Output the (x, y) coordinate of the center of the cell containing the given text.  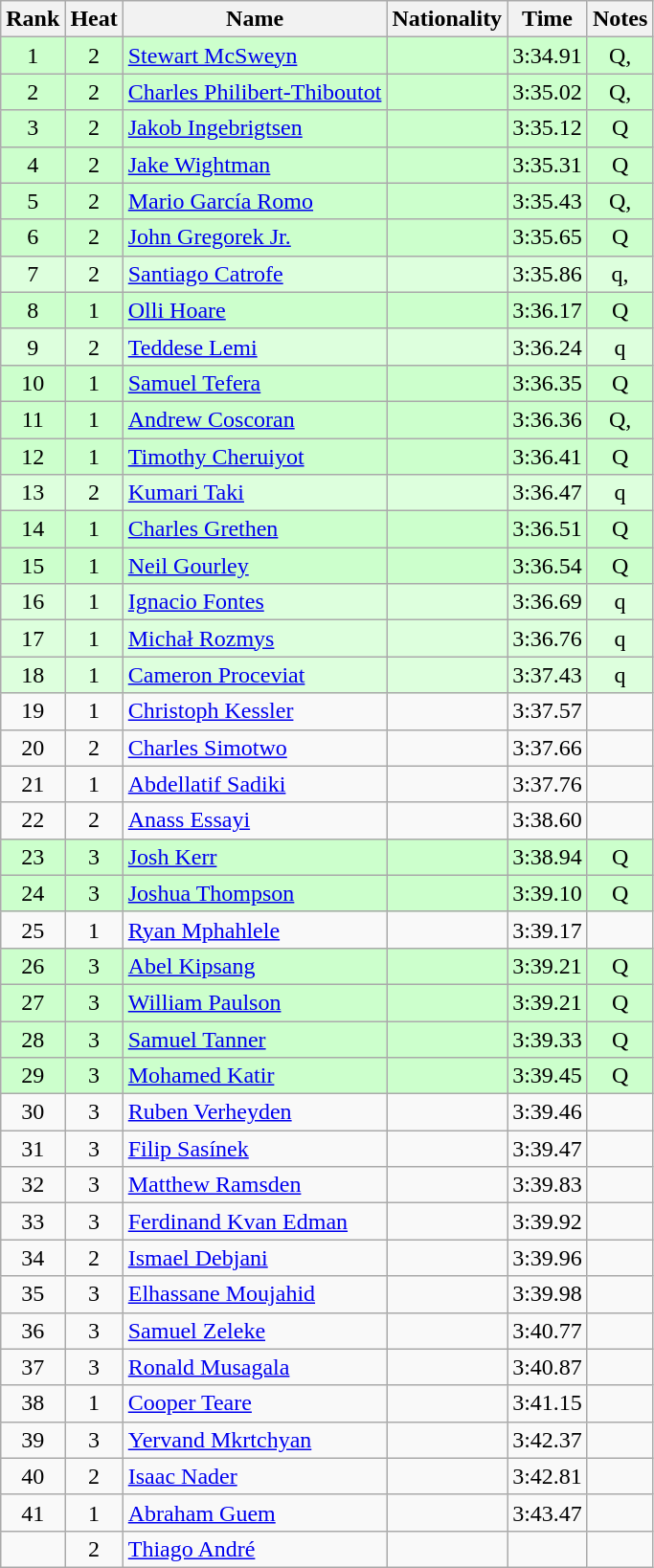
Anass Essayi (255, 820)
36 (33, 1331)
3:39.92 (548, 1221)
26 (33, 966)
37 (33, 1367)
21 (33, 784)
Samuel Zeleke (255, 1331)
Cameron Proceviat (255, 675)
Stewart McSweyn (255, 56)
John Gregorek Jr. (255, 237)
9 (33, 347)
Thiago André (255, 1549)
Elhassane Moujahid (255, 1294)
3:36.41 (548, 457)
3:36.17 (548, 310)
3:36.24 (548, 347)
39 (33, 1440)
3:36.36 (548, 419)
Christoph Kessler (255, 711)
3:36.51 (548, 529)
Abel Kipsang (255, 966)
Heat (94, 19)
Charles Grethen (255, 529)
3:34.91 (548, 56)
19 (33, 711)
Rank (33, 19)
3:35.31 (548, 165)
3:35.65 (548, 237)
3:39.98 (548, 1294)
Matthew Ramsden (255, 1185)
30 (33, 1112)
Jakob Ingebrigtsen (255, 128)
Ferdinand Kvan Edman (255, 1221)
Nationality (447, 19)
Ignacio Fontes (255, 602)
Cooper Teare (255, 1403)
3:42.37 (548, 1440)
Name (255, 19)
Isaac Nader (255, 1476)
3:38.60 (548, 820)
6 (33, 237)
14 (33, 529)
Joshua Thompson (255, 893)
Olli Hoare (255, 310)
Samuel Tanner (255, 1039)
16 (33, 602)
Ruben Verheyden (255, 1112)
3:37.66 (548, 748)
3:37.76 (548, 784)
3:35.02 (548, 92)
3:43.47 (548, 1512)
3:36.76 (548, 638)
3:39.46 (548, 1112)
Abdellatif Sadiki (255, 784)
Charles Simotwo (255, 748)
23 (33, 857)
10 (33, 383)
3:39.45 (548, 1076)
38 (33, 1403)
3:40.77 (548, 1331)
3:37.43 (548, 675)
3:39.47 (548, 1149)
Santiago Catrofe (255, 274)
27 (33, 1002)
4 (33, 165)
Abraham Guem (255, 1512)
3:39.83 (548, 1185)
3:38.94 (548, 857)
22 (33, 820)
41 (33, 1512)
28 (33, 1039)
31 (33, 1149)
Notes (620, 19)
Teddese Lemi (255, 347)
11 (33, 419)
3:39.96 (548, 1258)
8 (33, 310)
Kumari Taki (255, 493)
3:39.17 (548, 930)
3:39.33 (548, 1039)
Neil Gourley (255, 566)
3:35.43 (548, 201)
32 (33, 1185)
Ronald Musagala (255, 1367)
40 (33, 1476)
3:36.35 (548, 383)
13 (33, 493)
5 (33, 201)
Mohamed Katir (255, 1076)
33 (33, 1221)
7 (33, 274)
Ismael Debjani (255, 1258)
3:41.15 (548, 1403)
Ryan Mphahlele (255, 930)
Mario García Romo (255, 201)
Michał Rozmys (255, 638)
William Paulson (255, 1002)
3:39.10 (548, 893)
Jake Wightman (255, 165)
3:35.86 (548, 274)
Filip Sasínek (255, 1149)
Andrew Coscoran (255, 419)
3:36.54 (548, 566)
Yervand Mkrtchyan (255, 1440)
3:37.57 (548, 711)
q, (620, 274)
3:42.81 (548, 1476)
Josh Kerr (255, 857)
Charles Philibert-Thiboutot (255, 92)
3:36.47 (548, 493)
25 (33, 930)
34 (33, 1258)
3:40.87 (548, 1367)
18 (33, 675)
Time (548, 19)
3:36.69 (548, 602)
3:35.12 (548, 128)
24 (33, 893)
35 (33, 1294)
20 (33, 748)
15 (33, 566)
17 (33, 638)
12 (33, 457)
29 (33, 1076)
Samuel Tefera (255, 383)
Timothy Cheruiyot (255, 457)
